Return [x, y] of the center of cell containing provided text 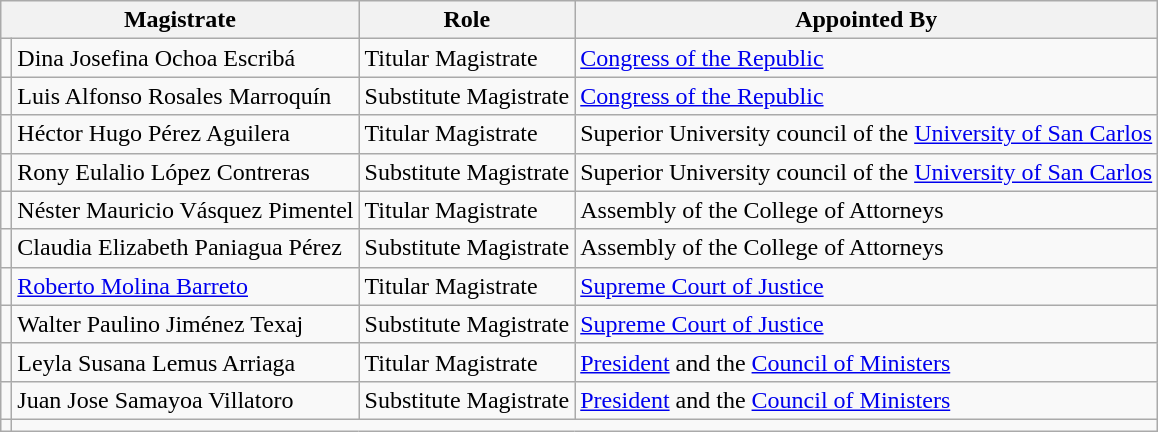
Roberto Molina Barreto [186, 286]
Rony Eulalio López Contreras [186, 172]
Magistrate [180, 20]
Leyla Susana Lemus Arriaga [186, 362]
Luis Alfonso Rosales Marroquín [186, 96]
Walter Paulino Jiménez Texaj [186, 324]
Role [467, 20]
Claudia Elizabeth Paniagua Pérez [186, 248]
Héctor Hugo Pérez Aguilera [186, 134]
Appointed By [866, 20]
Juan Jose Samayoa Villatoro [186, 400]
Néster Mauricio Vásquez Pimentel [186, 210]
Dina Josefina Ochoa Escribá [186, 58]
